Extract the (X, Y) coordinate from the center of the cell holding the provided text.  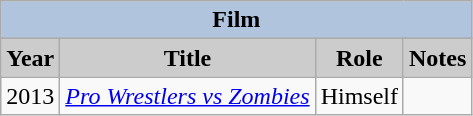
2013 (30, 96)
Notes (437, 58)
Film (236, 20)
Year (30, 58)
Role (359, 58)
Title (188, 58)
Pro Wrestlers vs Zombies (188, 96)
Himself (359, 96)
